Scan for the cell matching the given text and deliver its [X, Y] coordinate at center. 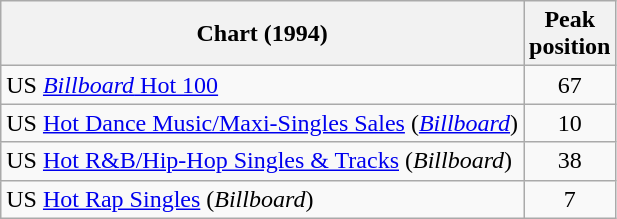
US Billboard Hot 100 [262, 85]
38 [570, 161]
7 [570, 199]
Peakposition [570, 34]
US Hot R&B/Hip-Hop Singles & Tracks (Billboard) [262, 161]
US Hot Dance Music/Maxi-Singles Sales (Billboard) [262, 123]
US Hot Rap Singles (Billboard) [262, 199]
67 [570, 85]
Chart (1994) [262, 34]
10 [570, 123]
